Provide the (x, y) coordinate of the cell's center where the given text is located.  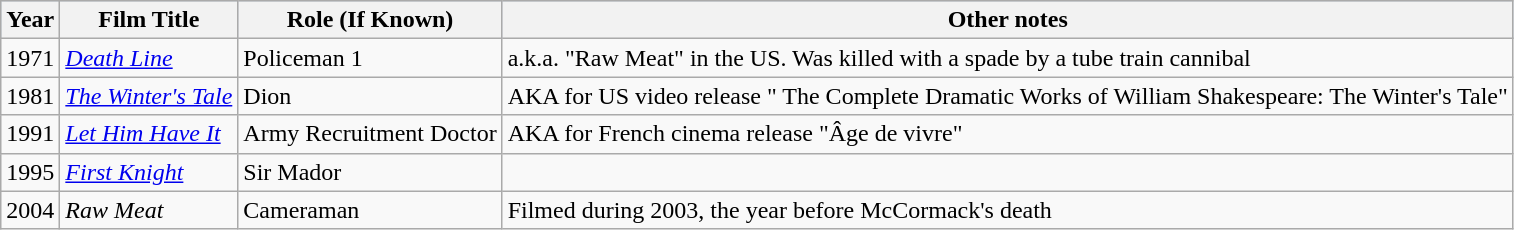
Cameraman (370, 210)
Raw Meat (149, 210)
Year (30, 20)
Death Line (149, 58)
AKA for French cinema release "Âge de vivre" (1008, 134)
Filmed during 2003, the year before McCormack's death (1008, 210)
Policeman 1 (370, 58)
Film Title (149, 20)
1971 (30, 58)
1995 (30, 172)
Role (If Known) (370, 20)
First Knight (149, 172)
Army Recruitment Doctor (370, 134)
AKA for US video release " The Complete Dramatic Works of William Shakespeare: The Winter's Tale" (1008, 96)
1981 (30, 96)
Let Him Have It (149, 134)
Dion (370, 96)
Sir Mador (370, 172)
1991 (30, 134)
The Winter's Tale (149, 96)
a.k.a. "Raw Meat" in the US. Was killed with a spade by a tube train cannibal (1008, 58)
2004 (30, 210)
Other notes (1008, 20)
